Locate the cell with the specified text and output its [x, y] center coordinate. 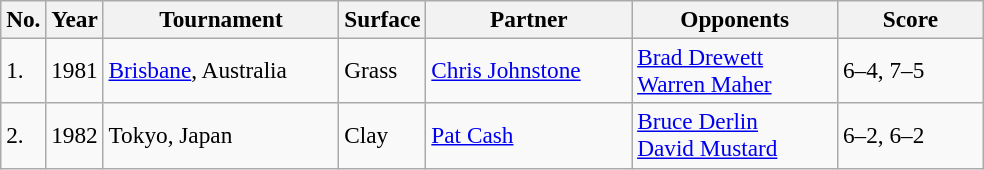
Pat Cash [529, 136]
Opponents [735, 19]
Chris Johnstone [529, 70]
Brisbane, Australia [221, 70]
1982 [74, 136]
Score [911, 19]
6–2, 6–2 [911, 136]
Surface [382, 19]
1981 [74, 70]
2. [24, 136]
Partner [529, 19]
Clay [382, 136]
No. [24, 19]
Brad Drewett Warren Maher [735, 70]
Year [74, 19]
Bruce Derlin David Mustard [735, 136]
Tournament [221, 19]
Grass [382, 70]
Tokyo, Japan [221, 136]
1. [24, 70]
6–4, 7–5 [911, 70]
